Return (X, Y) of the center of cell containing provided text 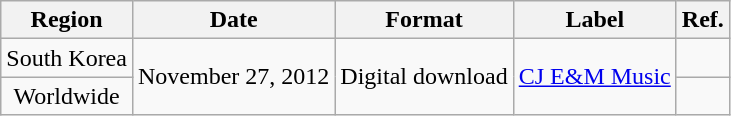
Digital download (424, 77)
November 27, 2012 (233, 77)
Date (233, 20)
CJ E&M Music (594, 77)
Format (424, 20)
Label (594, 20)
Ref. (702, 20)
Worldwide (67, 96)
Region (67, 20)
South Korea (67, 58)
